For the text-containing cell, return its midpoint in (X, Y) coordinate format. 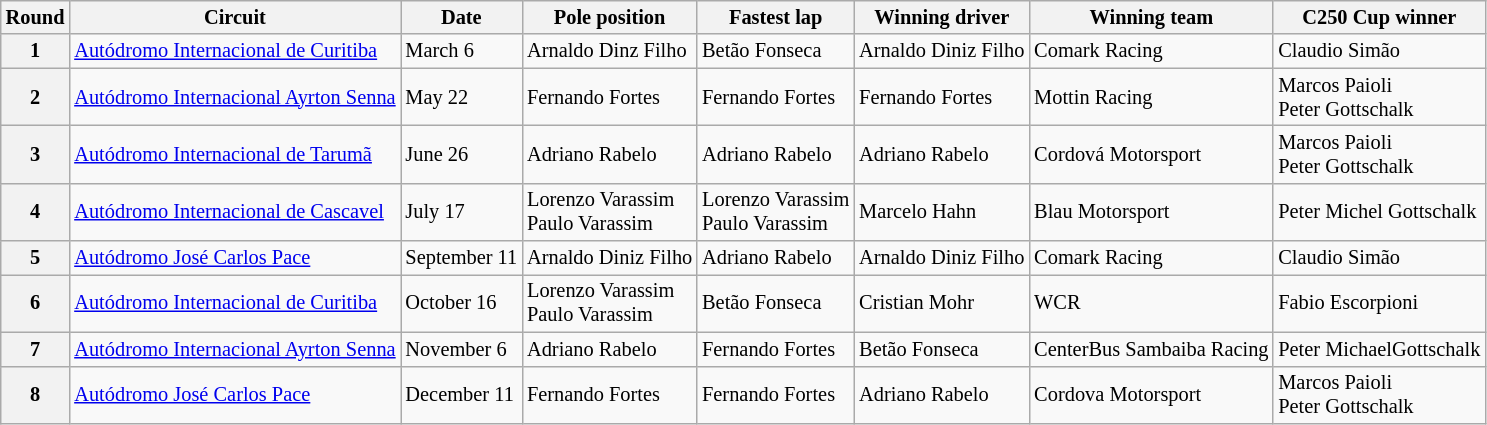
1 (36, 51)
May 22 (461, 97)
Circuit (234, 17)
3 (36, 154)
July 17 (461, 212)
June 26 (461, 154)
Fastest lap (776, 17)
Fabio Escorpioni (1379, 303)
Autódromo Internacional de Cascavel (234, 212)
8 (36, 395)
Cordova Motorsport (1151, 395)
September 11 (461, 258)
November 6 (461, 349)
Winning team (1151, 17)
C250 Cup winner (1379, 17)
Cristian Mohr (942, 303)
October 16 (461, 303)
December 11 (461, 395)
WCR (1151, 303)
7 (36, 349)
Winning driver (942, 17)
Peter Michel Gottschalk (1379, 212)
Autódromo Internacional de Tarumã (234, 154)
Cordová Motorsport (1151, 154)
Marcelo Hahn (942, 212)
Round (36, 17)
CenterBus Sambaiba Racing (1151, 349)
Pole position (610, 17)
March 6 (461, 51)
Peter MichaelGottschalk (1379, 349)
5 (36, 258)
2 (36, 97)
Date (461, 17)
Blau Motorsport (1151, 212)
4 (36, 212)
Mottin Racing (1151, 97)
Arnaldo Dinz Filho (610, 51)
6 (36, 303)
